Pinpoint the cell where the given text exists, returning its (X, Y) midpoint coordinate. 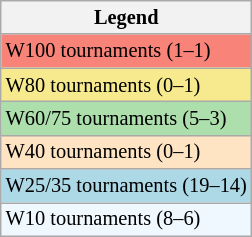
W40 tournaments (0–1) (126, 152)
W100 tournaments (1–1) (126, 51)
W80 tournaments (0–1) (126, 85)
Legend (126, 17)
W60/75 tournaments (5–3) (126, 118)
W25/35 tournaments (19–14) (126, 186)
W10 tournaments (8–6) (126, 219)
